Output the [X, Y] coordinate of the center of the cell containing the given text.  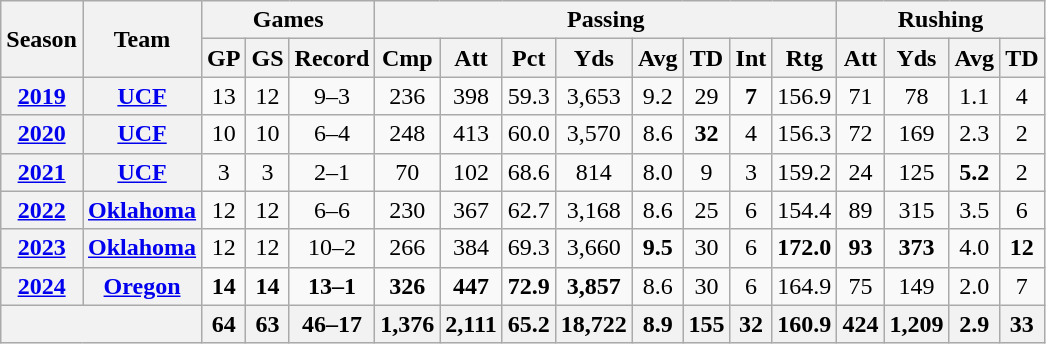
GS [268, 58]
149 [916, 286]
125 [916, 172]
59.3 [528, 96]
10–2 [332, 248]
2,111 [471, 324]
156.9 [804, 96]
46–17 [332, 324]
8.9 [658, 324]
230 [408, 210]
398 [471, 96]
Season [42, 39]
266 [408, 248]
3,660 [594, 248]
156.3 [804, 134]
71 [860, 96]
33 [1022, 324]
9.5 [658, 248]
72 [860, 134]
102 [471, 172]
Games [288, 20]
447 [471, 286]
Rushing [940, 20]
9 [706, 172]
8.0 [658, 172]
2022 [42, 210]
Passing [606, 20]
9.2 [658, 96]
159.2 [804, 172]
75 [860, 286]
3,857 [594, 286]
62.7 [528, 210]
3,168 [594, 210]
63 [268, 324]
164.9 [804, 286]
1,209 [916, 324]
64 [224, 324]
2023 [42, 248]
29 [706, 96]
1.1 [974, 96]
160.9 [804, 324]
70 [408, 172]
GP [224, 58]
78 [916, 96]
2024 [42, 286]
3,653 [594, 96]
2019 [42, 96]
4.0 [974, 248]
6–6 [332, 210]
2021 [42, 172]
2020 [42, 134]
814 [594, 172]
93 [860, 248]
155 [706, 324]
13–1 [332, 286]
2–1 [332, 172]
89 [860, 210]
248 [408, 134]
424 [860, 324]
Pct [528, 58]
9–3 [332, 96]
2.0 [974, 286]
2.9 [974, 324]
65.2 [528, 324]
172.0 [804, 248]
2.3 [974, 134]
315 [916, 210]
68.6 [528, 172]
1,376 [408, 324]
3.5 [974, 210]
384 [471, 248]
24 [860, 172]
3,570 [594, 134]
169 [916, 134]
154.4 [804, 210]
326 [408, 286]
5.2 [974, 172]
6–4 [332, 134]
Cmp [408, 58]
Int [751, 58]
72.9 [528, 286]
Team [142, 39]
236 [408, 96]
69.3 [528, 248]
18,722 [594, 324]
367 [471, 210]
Record [332, 58]
25 [706, 210]
13 [224, 96]
Oregon [142, 286]
373 [916, 248]
60.0 [528, 134]
Rtg [804, 58]
413 [471, 134]
